Pinpoint the cell where the given text exists, returning its [X, Y] midpoint coordinate. 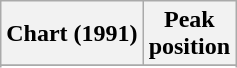
Chart (1991) [72, 34]
Peakposition [189, 34]
